From the cell containing the given text, extract its center point as (x, y) coordinate. 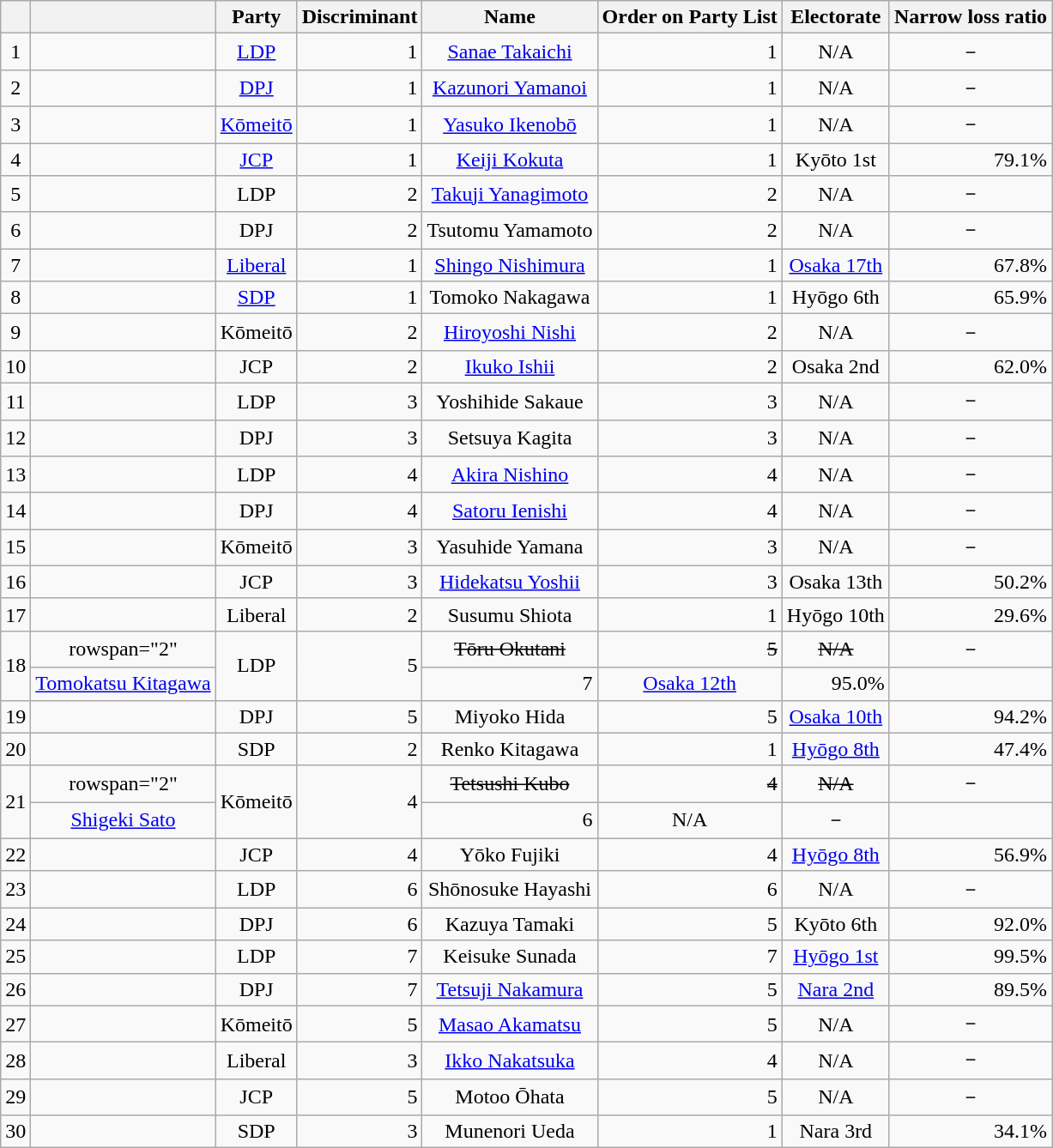
28 (15, 1060)
Kazunori Yamanoi (510, 88)
14 (15, 511)
20 (15, 749)
Shingo Nishimura (510, 265)
89.5% (970, 989)
67.8% (970, 265)
95.0% (836, 684)
24 (15, 924)
Masao Akamatsu (510, 1024)
18 (15, 666)
79.1% (970, 159)
Osaka 10th (836, 716)
Keiji Kokuta (510, 159)
22 (15, 855)
Hyōgo 1st (836, 957)
50.2% (970, 582)
27 (15, 1024)
Hiroyoshi Nishi (510, 333)
Shōnosuke Hayashi (510, 889)
26 (15, 989)
47.4% (970, 749)
Tsutomu Yamamoto (510, 230)
17 (15, 614)
Tetsushi Kubo (510, 784)
Narrow loss ratio (970, 17)
21 (15, 801)
Party (256, 17)
12 (15, 438)
29.6% (970, 614)
94.2% (970, 716)
Osaka 17th (836, 265)
Hyōgo 10th (836, 614)
Order on Party List (690, 17)
Renko Kitagawa (510, 749)
11 (15, 402)
Setsuya Kagita (510, 438)
Yasuko Ikenobō (510, 125)
Ikko Nakatsuka (510, 1060)
Akira Nishino (510, 475)
92.0% (970, 924)
19 (15, 716)
99.5% (970, 957)
9 (15, 333)
56.9% (970, 855)
65.9% (970, 298)
Keisuke Sunada (510, 957)
Nara 3rd (836, 1132)
Osaka 2nd (836, 366)
Miyoko Hida (510, 716)
Hyōgo 6th (836, 298)
Nara 2nd (836, 989)
Tōru Okutani (510, 649)
62.0% (970, 366)
Sanae Takaichi (510, 51)
Kyōto 6th (836, 924)
10 (15, 366)
30 (15, 1132)
Osaka 13th (836, 582)
Motoo Ōhata (510, 1097)
Yōko Fujiki (510, 855)
Discriminant (360, 17)
15 (15, 547)
Name (510, 17)
Electorate (836, 17)
Takuji Yanagimoto (510, 194)
Yoshihide Sakaue (510, 402)
Yasuhide Yamana (510, 547)
Shigeki Sato (124, 820)
Tomokatsu Kitagawa (124, 684)
Satoru Ienishi (510, 511)
Hidekatsu Yoshii (510, 582)
25 (15, 957)
Ikuko Ishii (510, 366)
Tetsuji Nakamura (510, 989)
13 (15, 475)
Munenori Ueda (510, 1132)
34.1% (970, 1132)
Osaka 12th (690, 684)
23 (15, 889)
Susumu Shiota (510, 614)
Kyōto 1st (836, 159)
29 (15, 1097)
Kazuya Tamaki (510, 924)
16 (15, 582)
8 (15, 298)
Tomoko Nakagawa (510, 298)
